Detect which cell encompasses the target text, then output its [X, Y] center coordinate. 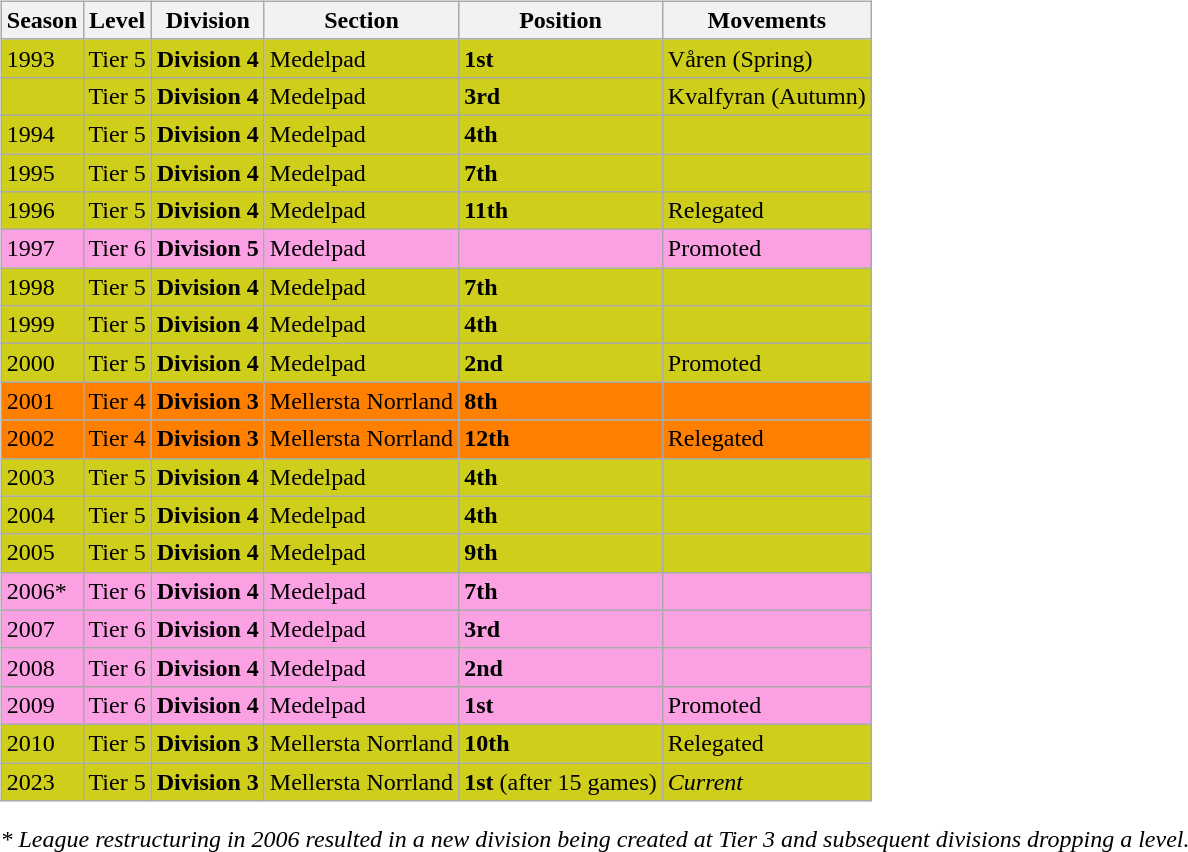
Section [361, 20]
1996 [42, 211]
Current [766, 781]
11th [561, 211]
Kvalfyran (Autumn) [766, 96]
2023 [42, 781]
Level [117, 20]
1997 [42, 249]
2005 [42, 553]
1999 [42, 325]
2007 [42, 629]
1994 [42, 134]
Division 5 [208, 249]
Position [561, 20]
1st (after 15 games) [561, 781]
2004 [42, 515]
8th [561, 401]
Division [208, 20]
Våren (Spring) [766, 58]
12th [561, 439]
2008 [42, 667]
Movements [766, 20]
1993 [42, 58]
10th [561, 743]
2006* [42, 591]
9th [561, 553]
1995 [42, 173]
2000 [42, 363]
2010 [42, 743]
2001 [42, 401]
1998 [42, 287]
2009 [42, 705]
2002 [42, 439]
2003 [42, 477]
Season [42, 20]
